Return the [X, Y] coordinate for the center point of the cell that contains the specified text.  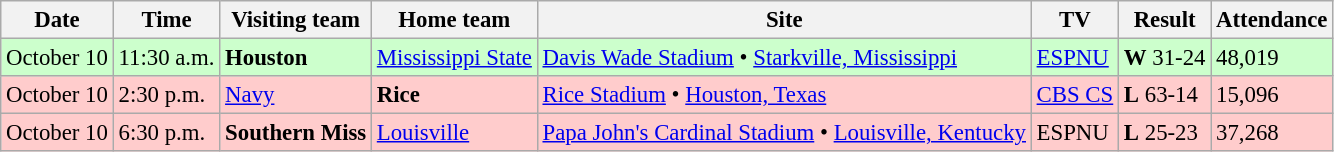
Date [57, 20]
Southern Miss [296, 133]
Site [784, 20]
Home team [455, 20]
CBS CS [1074, 95]
48,019 [1272, 58]
L 63-14 [1165, 95]
2:30 p.m. [166, 95]
Attendance [1272, 20]
Result [1165, 20]
Mississippi State [455, 58]
15,096 [1272, 95]
Visiting team [296, 20]
Papa John's Cardinal Stadium • Louisville, Kentucky [784, 133]
Davis Wade Stadium • Starkville, Mississippi [784, 58]
Navy [296, 95]
Time [166, 20]
37,268 [1272, 133]
Houston [296, 58]
W 31-24 [1165, 58]
11:30 a.m. [166, 58]
Rice [455, 95]
L 25-23 [1165, 133]
Rice Stadium • Houston, Texas [784, 95]
6:30 p.m. [166, 133]
TV [1074, 20]
Louisville [455, 133]
